Identify which cell holds the provided text, then report its [X, Y] central coordinate. 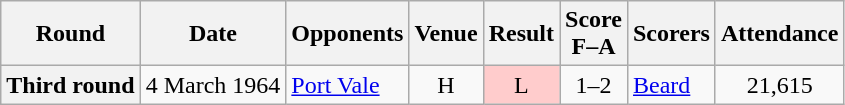
Beard [671, 85]
ScoreF–A [594, 34]
1–2 [594, 85]
4 March 1964 [213, 85]
Attendance [779, 34]
Round [70, 34]
Third round [70, 85]
Result [521, 34]
H [446, 85]
L [521, 85]
Venue [446, 34]
Date [213, 34]
Opponents [348, 34]
Port Vale [348, 85]
Scorers [671, 34]
21,615 [779, 85]
